Capture the cell that displays the provided text and extract its (X, Y) central coordinate. 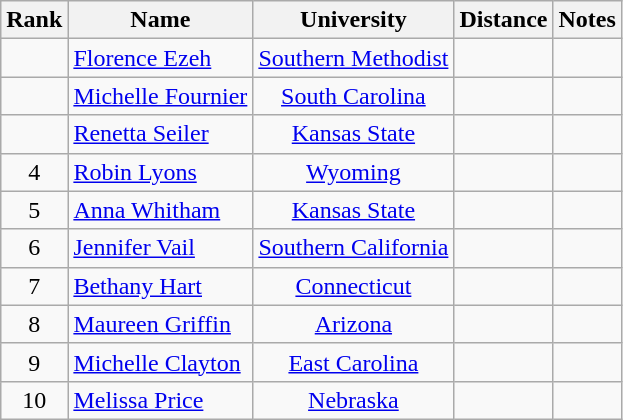
Florence Ezeh (160, 58)
5 (34, 210)
8 (34, 324)
Melissa Price (160, 400)
Rank (34, 20)
South Carolina (354, 96)
Michelle Clayton (160, 362)
10 (34, 400)
Jennifer Vail (160, 248)
4 (34, 172)
6 (34, 248)
Distance (504, 20)
Southern California (354, 248)
Nebraska (354, 400)
Anna Whitham (160, 210)
Bethany Hart (160, 286)
Michelle Fournier (160, 96)
7 (34, 286)
Robin Lyons (160, 172)
Arizona (354, 324)
East Carolina (354, 362)
9 (34, 362)
Notes (587, 20)
University (354, 20)
Maureen Griffin (160, 324)
Wyoming (354, 172)
Renetta Seiler (160, 134)
Southern Methodist (354, 58)
Connecticut (354, 286)
Name (160, 20)
